Locate the cell with the specified text and output its [x, y] center coordinate. 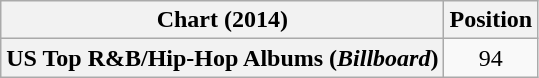
94 [491, 58]
US Top R&B/Hip-Hop Albums (Billboard) [222, 58]
Position [491, 20]
Chart (2014) [222, 20]
